Determine the [X, Y] coordinate at the center of the cell enclosing the given text.  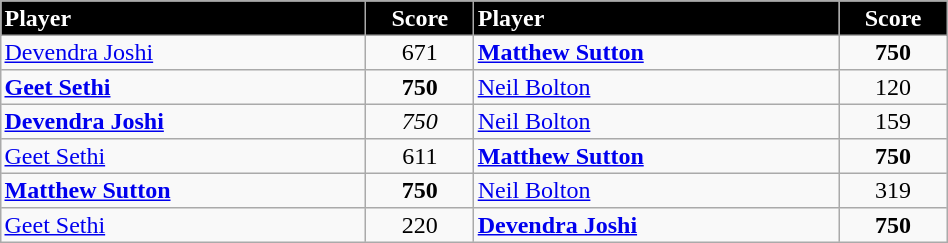
319 [893, 190]
611 [420, 156]
120 [893, 87]
671 [420, 52]
159 [893, 121]
220 [420, 225]
